Output the [X, Y] coordinate of the center of the cell containing the given text.  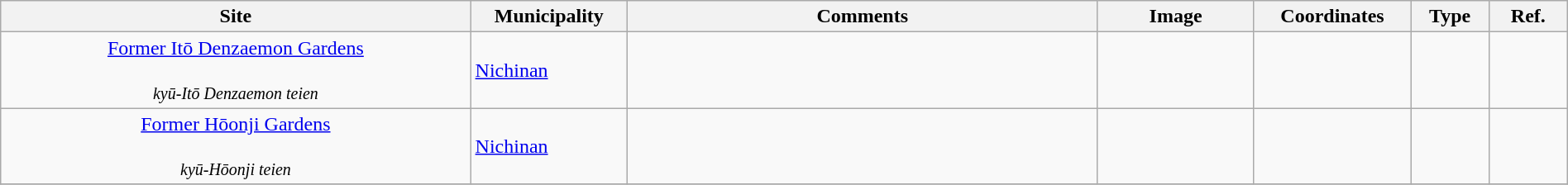
Site [236, 17]
Image [1176, 17]
Former Itō Denzaemon Gardenskyū-Itō Denzaemon teien [236, 70]
Coordinates [1331, 17]
Comments [863, 17]
Former Hōonji Gardenskyū-Hōonji teien [236, 146]
Type [1451, 17]
Municipality [549, 17]
Ref. [1528, 17]
